From the cell containing the given text, extract its center point as (X, Y) coordinate. 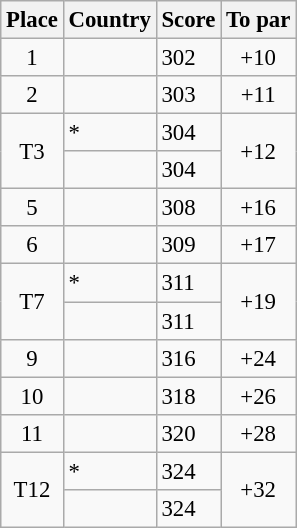
+12 (258, 152)
318 (188, 396)
10 (32, 396)
11 (32, 433)
308 (188, 208)
+17 (258, 245)
+26 (258, 396)
303 (188, 95)
+10 (258, 58)
Place (32, 20)
9 (32, 358)
+16 (258, 208)
T3 (32, 152)
+11 (258, 95)
1 (32, 58)
5 (32, 208)
Country (110, 20)
+19 (258, 302)
+28 (258, 433)
Score (188, 20)
T7 (32, 302)
T12 (32, 490)
+24 (258, 358)
309 (188, 245)
316 (188, 358)
2 (32, 95)
To par (258, 20)
6 (32, 245)
302 (188, 58)
320 (188, 433)
+32 (258, 490)
